Detect which cell encompasses the target text, then output its [x, y] center coordinate. 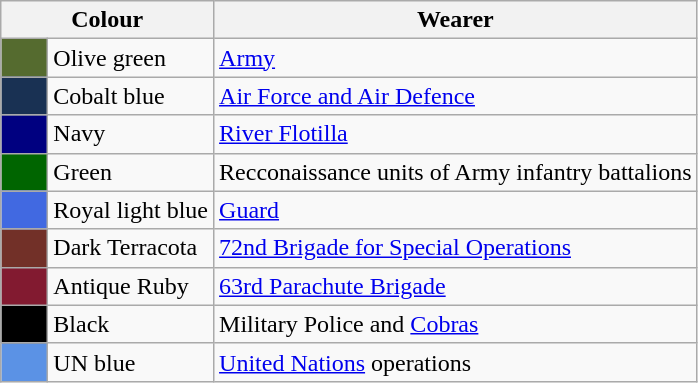
Cobalt blue [131, 96]
Navy [131, 134]
United Nations operations [456, 362]
63rd Parachute Brigade [456, 286]
Military Police and Cobras [456, 324]
Colour [108, 20]
River Flotilla [456, 134]
Wearer [456, 20]
Royal light blue [131, 210]
Black [131, 324]
Air Force and Air Defence [456, 96]
Dark Terracota [131, 248]
Olive green [131, 58]
Green [131, 172]
Antique Ruby [131, 286]
UN blue [131, 362]
72nd Brigade for Special Operations [456, 248]
Recconaissance units of Army infantry battalions [456, 172]
Army [456, 58]
Guard [456, 210]
